From the cell containing the given text, extract its center point as (x, y) coordinate. 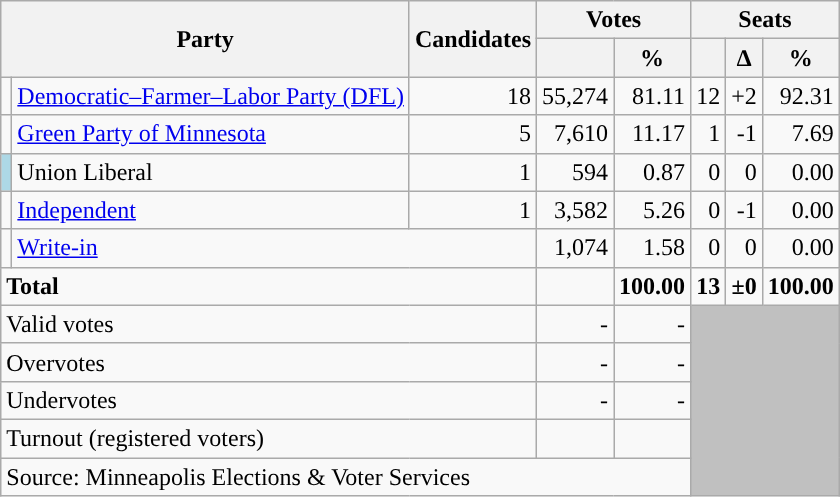
Turnout (registered voters) (269, 438)
7.69 (800, 134)
1,074 (576, 248)
Write-in (274, 248)
18 (472, 96)
Votes (614, 20)
0.87 (652, 172)
Valid votes (269, 324)
Source: Minneapolis Elections & Voter Services (346, 477)
Party (206, 39)
Candidates (472, 39)
5.26 (652, 210)
Democratic–Farmer–Labor Party (DFL) (211, 96)
92.31 (800, 96)
±0 (744, 286)
81.11 (652, 96)
3,582 (576, 210)
+2 (744, 96)
Union Liberal (211, 172)
13 (708, 286)
11.17 (652, 134)
12 (708, 96)
Independent (211, 210)
55,274 (576, 96)
Green Party of Minnesota (211, 134)
1.58 (652, 248)
5 (472, 134)
594 (576, 172)
7,610 (576, 134)
Overvotes (269, 362)
Undervotes (269, 400)
Seats (766, 20)
Total (269, 286)
∆ (744, 58)
